Scan for the cell matching the given text and deliver its [X, Y] coordinate at center. 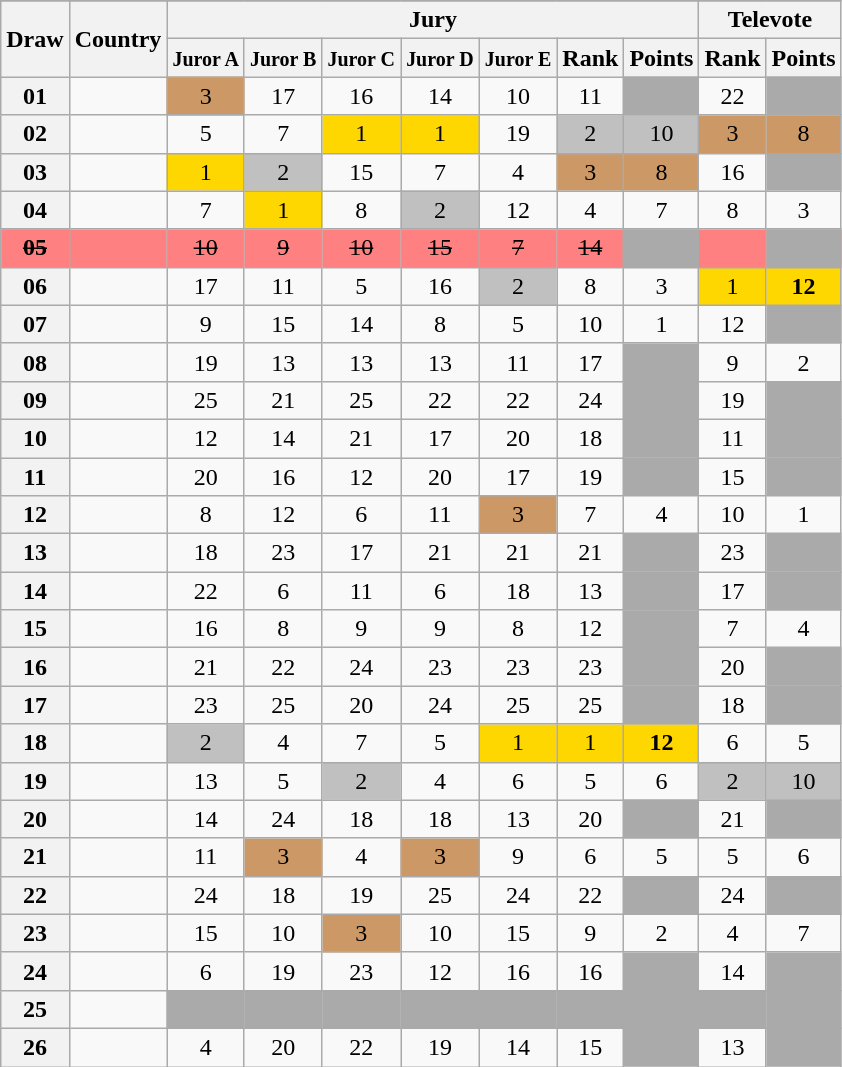
09 [35, 400]
04 [35, 210]
26 [35, 1047]
Juror C [362, 58]
Country [118, 39]
05 [35, 248]
Televote [770, 20]
Juror B [283, 58]
07 [35, 324]
Jury [433, 20]
03 [35, 172]
Juror E [518, 58]
Juror D [440, 58]
02 [35, 134]
06 [35, 286]
Draw [35, 39]
08 [35, 362]
01 [35, 96]
Juror A [206, 58]
